Return [x, y] of the center of cell containing provided text 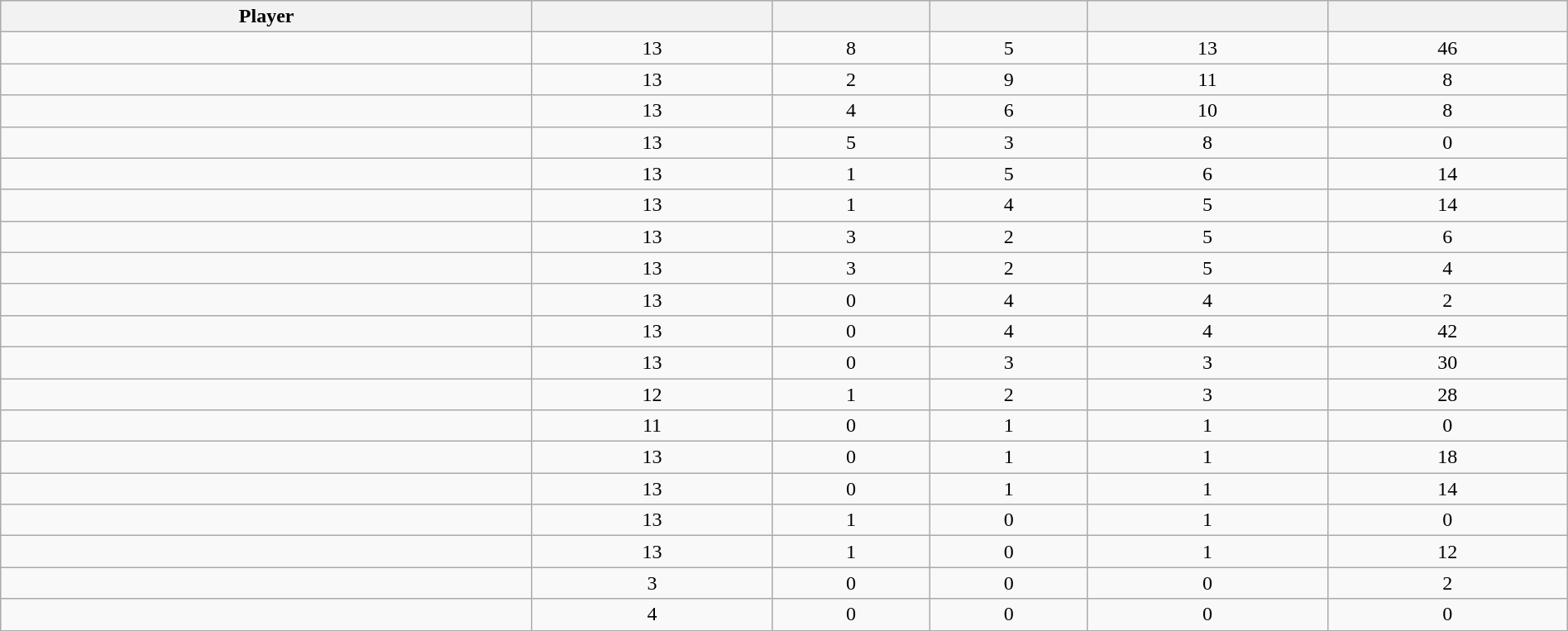
9 [1009, 79]
46 [1447, 48]
10 [1207, 111]
30 [1447, 362]
42 [1447, 331]
18 [1447, 457]
28 [1447, 394]
Player [266, 17]
